Identify which cell holds the provided text, then report its [X, Y] central coordinate. 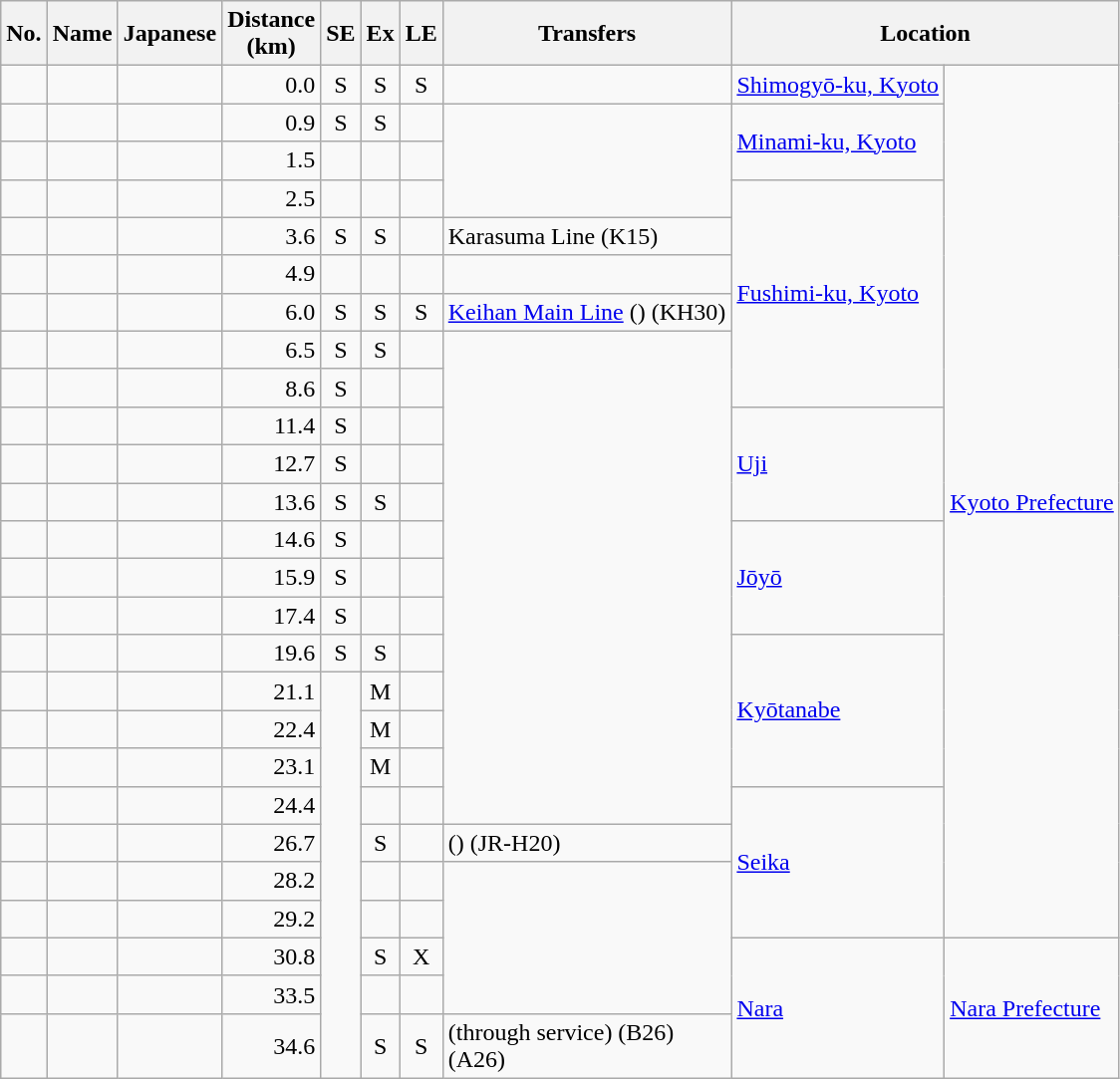
Ex [381, 34]
17.4 [271, 616]
Japanese [169, 34]
Karasuma Line (K15) [587, 236]
Fushimi-ku, Kyoto [838, 293]
Jōyō [838, 578]
14.6 [271, 540]
34.6 [271, 1046]
26.7 [271, 843]
13.6 [271, 501]
28.2 [271, 881]
Location [925, 34]
1.5 [271, 160]
30.8 [271, 956]
Transfers [587, 34]
3.6 [271, 236]
33.5 [271, 994]
Nara Prefecture [1032, 1008]
No. [24, 34]
2.5 [271, 198]
24.4 [271, 805]
22.4 [271, 729]
SE [341, 34]
Minami-ku, Kyoto [838, 141]
8.6 [271, 388]
29.2 [271, 919]
LE [420, 34]
0.9 [271, 123]
() (JR-H20) [587, 843]
6.0 [271, 312]
X [420, 956]
Uji [838, 463]
Keihan Main Line () (KH30) [587, 312]
Nara [838, 1008]
6.5 [271, 350]
19.6 [271, 654]
Name [82, 34]
11.4 [271, 425]
4.9 [271, 274]
Distance(km) [271, 34]
Seika [838, 862]
Kyoto Prefecture [1032, 502]
12.7 [271, 463]
0.0 [271, 85]
21.1 [271, 691]
Kyōtanabe [838, 710]
Shimogyō-ku, Kyoto [838, 85]
(through service) (B26) (A26) [587, 1046]
23.1 [271, 767]
15.9 [271, 578]
